From the cell containing the given text, extract its center point as (x, y) coordinate. 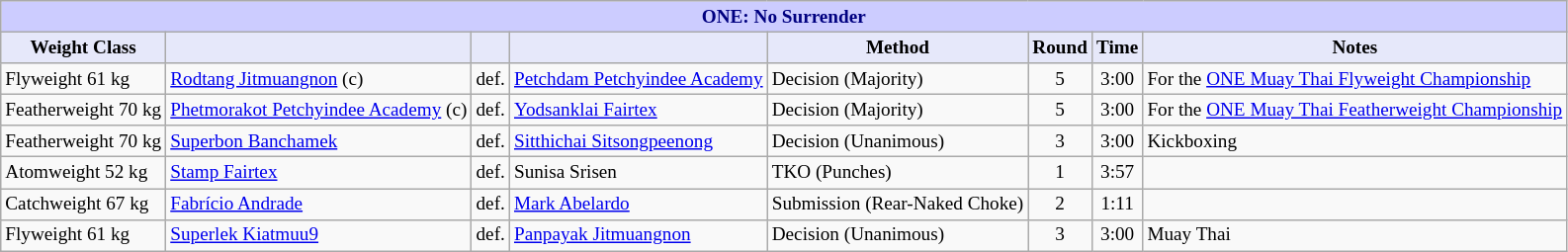
Petchdam Petchyindee Academy (639, 79)
Notes (1354, 47)
Superbon Banchamek (318, 141)
TKO (Punches) (898, 173)
Submission (Rear-Naked Choke) (898, 204)
ONE: No Surrender (784, 17)
Yodsanklai Fairtex (639, 110)
Kickboxing (1354, 141)
3:57 (1117, 173)
1 (1060, 173)
Time (1117, 47)
Fabrício Andrade (318, 204)
Method (898, 47)
Rodtang Jitmuangnon (c) (318, 79)
For the ONE Muay Thai Flyweight Championship (1354, 79)
1:11 (1117, 204)
Phetmorakot Petchyindee Academy (c) (318, 110)
Atomweight 52 kg (83, 173)
Panpayak Jitmuangnon (639, 235)
For the ONE Muay Thai Featherweight Championship (1354, 110)
Muay Thai (1354, 235)
Mark Abelardo (639, 204)
Stamp Fairtex (318, 173)
Superlek Kiatmuu9 (318, 235)
2 (1060, 204)
Sitthichai Sitsongpeenong (639, 141)
Catchweight 67 kg (83, 204)
Round (1060, 47)
Sunisa Srisen (639, 173)
Weight Class (83, 47)
